Return (x, y) of the center of cell containing provided text 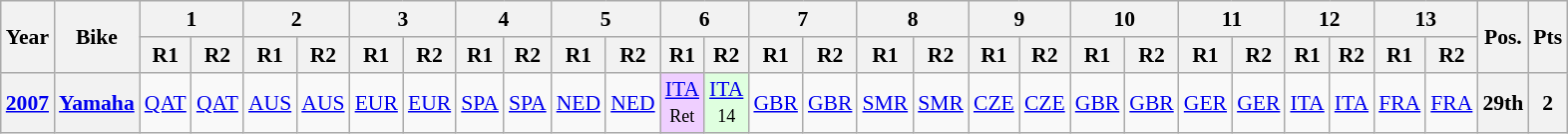
Pts (1548, 36)
13 (1425, 19)
ITA14 (726, 102)
9 (1019, 19)
Year (28, 36)
12 (1329, 19)
5 (606, 19)
Yamaha (97, 102)
ITARet (682, 102)
6 (704, 19)
8 (912, 19)
29th (1502, 102)
Pos. (1502, 36)
11 (1233, 19)
3 (403, 19)
1 (192, 19)
7 (802, 19)
2007 (28, 102)
10 (1125, 19)
4 (503, 19)
Bike (97, 36)
